Scan for the cell matching the given text and deliver its [x, y] coordinate at center. 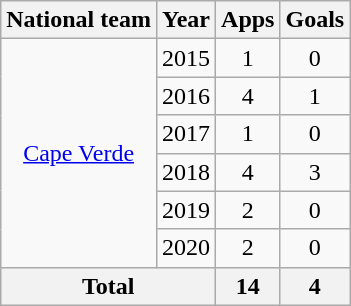
14 [248, 286]
Cape Verde [79, 153]
3 [315, 172]
2018 [186, 172]
2017 [186, 134]
2016 [186, 96]
Goals [315, 20]
Apps [248, 20]
2015 [186, 58]
2019 [186, 210]
2020 [186, 248]
Year [186, 20]
Total [108, 286]
National team [79, 20]
